Scan for the cell matching the given text and deliver its (X, Y) coordinate at center. 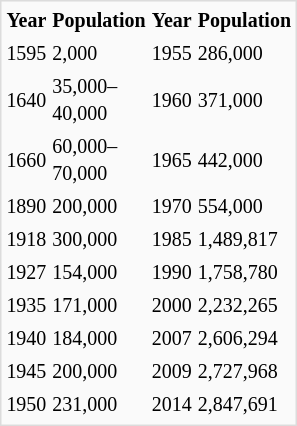
184,000 (99, 337)
300,000 (99, 239)
1890 (26, 205)
1970 (172, 205)
1955 (172, 53)
2,232,265 (244, 305)
371,000 (244, 98)
1660 (26, 158)
1935 (26, 305)
2,847,691 (244, 403)
1945 (26, 371)
1990 (172, 271)
554,000 (244, 205)
1985 (172, 239)
171,000 (99, 305)
1940 (26, 337)
2,000 (99, 53)
1965 (172, 158)
154,000 (99, 271)
1927 (26, 271)
2009 (172, 371)
35,000–40,000 (99, 98)
2007 (172, 337)
1,758,780 (244, 271)
1595 (26, 53)
2,606,294 (244, 337)
442,000 (244, 158)
2000 (172, 305)
1950 (26, 403)
286,000 (244, 53)
60,000–70,000 (99, 158)
1918 (26, 239)
2,727,968 (244, 371)
1,489,817 (244, 239)
231,000 (99, 403)
1640 (26, 98)
1960 (172, 98)
2014 (172, 403)
